Determine the (X, Y) coordinate at the center of the cell enclosing the given text.  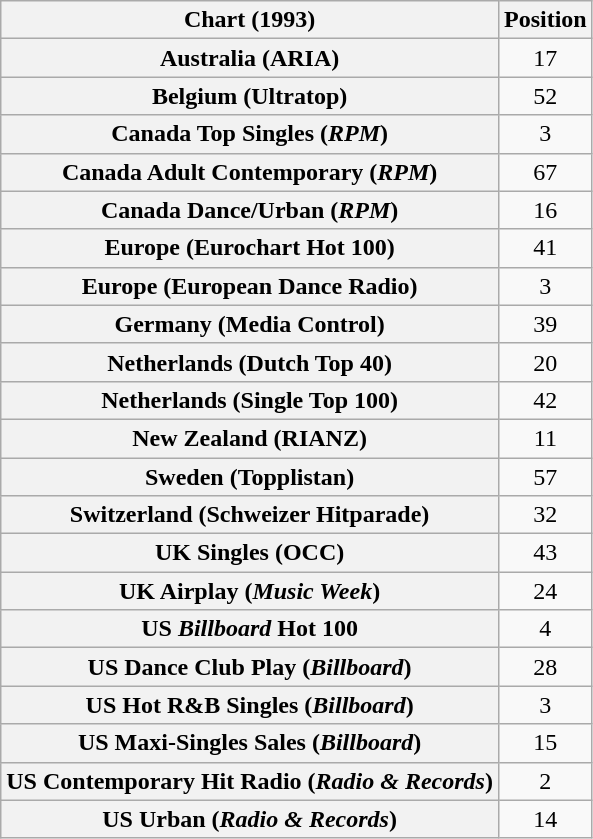
52 (545, 96)
42 (545, 400)
Germany (Media Control) (250, 324)
15 (545, 743)
4 (545, 629)
32 (545, 515)
Netherlands (Single Top 100) (250, 400)
Sweden (Topplistan) (250, 477)
Chart (1993) (250, 20)
Belgium (Ultratop) (250, 96)
Europe (Eurochart Hot 100) (250, 248)
16 (545, 210)
Switzerland (Schweizer Hitparade) (250, 515)
43 (545, 553)
2 (545, 781)
US Billboard Hot 100 (250, 629)
New Zealand (RIANZ) (250, 438)
14 (545, 819)
Position (545, 20)
11 (545, 438)
Australia (ARIA) (250, 58)
39 (545, 324)
41 (545, 248)
Netherlands (Dutch Top 40) (250, 362)
20 (545, 362)
US Maxi-Singles Sales (Billboard) (250, 743)
US Dance Club Play (Billboard) (250, 667)
US Urban (Radio & Records) (250, 819)
24 (545, 591)
UK Singles (OCC) (250, 553)
Europe (European Dance Radio) (250, 286)
67 (545, 172)
US Hot R&B Singles (Billboard) (250, 705)
US Contemporary Hit Radio (Radio & Records) (250, 781)
Canada Top Singles (RPM) (250, 134)
57 (545, 477)
17 (545, 58)
Canada Dance/Urban (RPM) (250, 210)
UK Airplay (Music Week) (250, 591)
28 (545, 667)
Canada Adult Contemporary (RPM) (250, 172)
